Capture the cell that displays the provided text and extract its [X, Y] central coordinate. 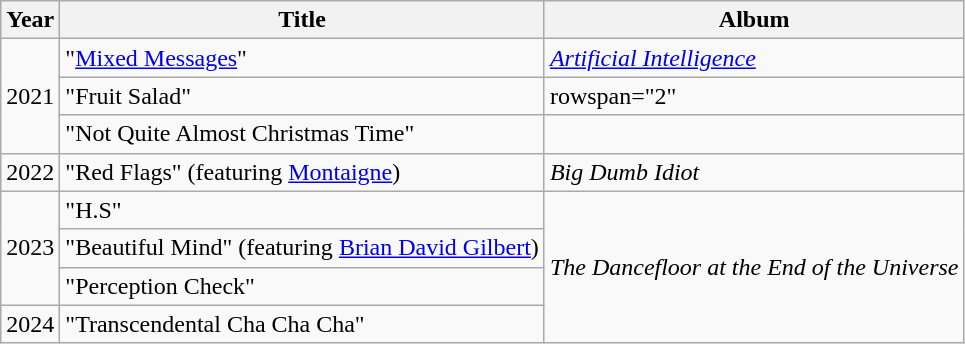
"H.S" [302, 210]
2024 [30, 324]
"Transcendental Cha Cha Cha" [302, 324]
"Perception Check" [302, 286]
rowspan="2" [754, 96]
Year [30, 20]
Title [302, 20]
Big Dumb Idiot [754, 172]
The Dancefloor at the End of the Universe [754, 267]
Album [754, 20]
2023 [30, 248]
"Fruit Salad" [302, 96]
"Red Flags" (featuring Montaigne) [302, 172]
"Mixed Messages" [302, 58]
"Not Quite Almost Christmas Time" [302, 134]
2022 [30, 172]
Artificial Intelligence [754, 58]
"Beautiful Mind" (featuring Brian David Gilbert) [302, 248]
2021 [30, 96]
